From the cell containing the given text, extract its center point as [X, Y] coordinate. 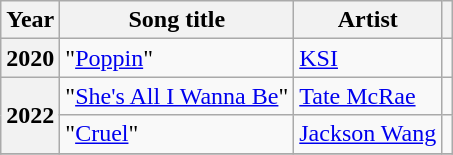
"Poppin" [177, 58]
Jackson Wang [368, 134]
Tate McRae [368, 96]
2022 [30, 115]
Song title [177, 20]
Artist [368, 20]
"She's All I Wanna Be" [177, 96]
Year [30, 20]
KSI [368, 58]
2020 [30, 58]
"Cruel" [177, 134]
